For the text-containing cell, return its midpoint in [x, y] coordinate format. 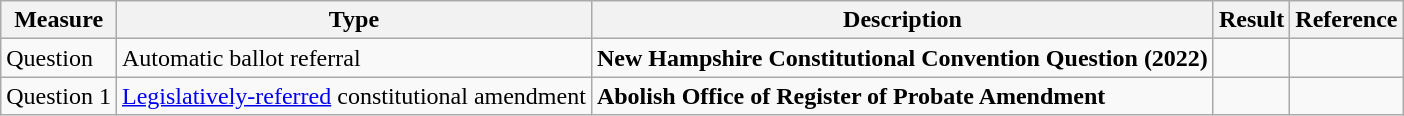
Abolish Office of Register of Probate Amendment [902, 96]
Question 1 [59, 96]
Result [1251, 20]
New Hampshire Constitutional Convention Question (2022) [902, 58]
Description [902, 20]
Reference [1346, 20]
Automatic ballot referral [354, 58]
Question [59, 58]
Legislatively-referred constitutional amendment [354, 96]
Type [354, 20]
Measure [59, 20]
